Return the (x, y) coordinate for the center point of the cell that contains the specified text.  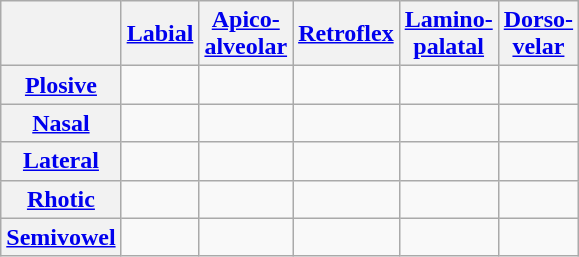
Semivowel (61, 237)
Lamino-palatal (448, 34)
Nasal (61, 123)
Retroflex (346, 34)
Apico-alveolar (246, 34)
Rhotic (61, 199)
Lateral (61, 161)
Dorso-velar (538, 34)
Labial (160, 34)
Plosive (61, 85)
